Output the (x, y) coordinate of the center of the cell containing the given text.  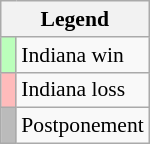
Indiana win (82, 55)
Indiana loss (82, 90)
Postponement (82, 126)
Legend (75, 19)
